Locate the cell with the specified text and output its (X, Y) center coordinate. 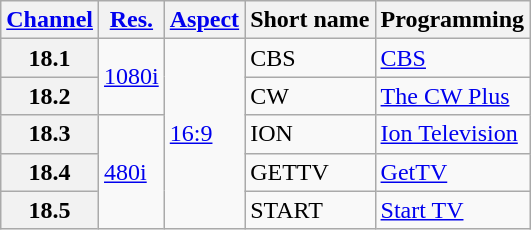
GetTV (452, 172)
GETTV (310, 172)
Start TV (452, 210)
The CW Plus (452, 96)
16:9 (204, 134)
Channel (50, 20)
CW (310, 96)
Res. (132, 20)
Ion Television (452, 134)
18.5 (50, 210)
18.4 (50, 172)
480i (132, 172)
18.2 (50, 96)
ION (310, 134)
18.1 (50, 58)
18.3 (50, 134)
Programming (452, 20)
Short name (310, 20)
Aspect (204, 20)
1080i (132, 77)
START (310, 210)
